Capture the cell that displays the provided text and extract its (X, Y) central coordinate. 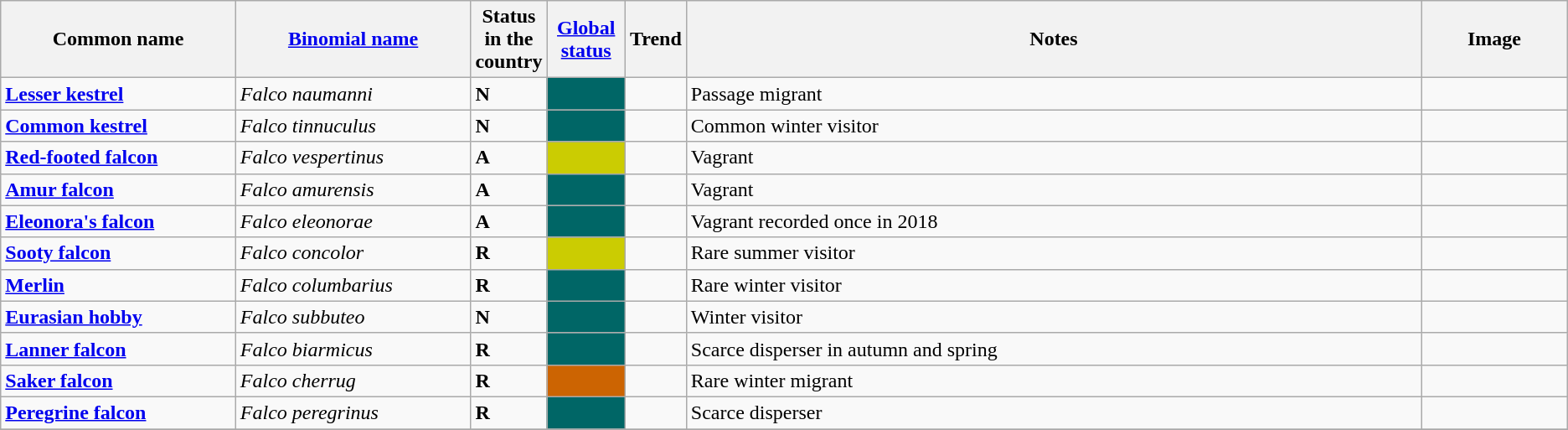
Eurasian hobby (119, 317)
Falco naumanni (353, 94)
Trend (655, 39)
Passage migrant (1054, 94)
Falco cherrug (353, 381)
Falco tinnuculus (353, 126)
Red-footed falcon (119, 158)
Global status (586, 39)
Binomial name (353, 39)
Eleonora's falcon (119, 221)
Saker falcon (119, 381)
Falco concolor (353, 253)
Falco vespertinus (353, 158)
Common kestrel (119, 126)
Scarce disperser in autumn and spring (1054, 349)
Falco eleonorae (353, 221)
Falco columbarius (353, 285)
Image (1494, 39)
Sooty falcon (119, 253)
Scarce disperser (1054, 412)
Amur falcon (119, 189)
Rare winter migrant (1054, 381)
Falco biarmicus (353, 349)
Falco amurensis (353, 189)
Falco subbuteo (353, 317)
Notes (1054, 39)
Vagrant recorded once in 2018 (1054, 221)
Merlin (119, 285)
Falco peregrinus (353, 412)
Rare winter visitor (1054, 285)
Winter visitor (1054, 317)
Peregrine falcon (119, 412)
Common name (119, 39)
Common winter visitor (1054, 126)
Lanner falcon (119, 349)
Rare summer visitor (1054, 253)
Status in the country (509, 39)
Lesser kestrel (119, 94)
